Extract the [X, Y] coordinate from the center of the cell holding the provided text.  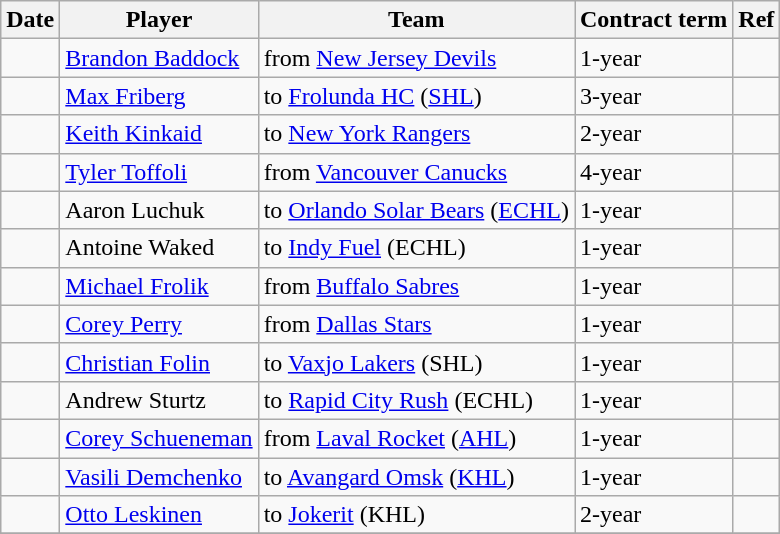
to Avangard Omsk (KHL) [416, 477]
from Laval Rocket (AHL) [416, 438]
Christian Folin [159, 362]
Player [159, 20]
to Indy Fuel (ECHL) [416, 248]
Ref [756, 20]
Contract term [653, 20]
Tyler Toffoli [159, 172]
to Frolunda HC (SHL) [416, 96]
Team [416, 20]
to Vaxjo Lakers (SHL) [416, 362]
Corey Perry [159, 324]
Michael Frolik [159, 286]
from Dallas Stars [416, 324]
Vasili Demchenko [159, 477]
Corey Schueneman [159, 438]
Keith Kinkaid [159, 134]
from New Jersey Devils [416, 58]
Aaron Luchuk [159, 210]
Antoine Waked [159, 248]
Max Friberg [159, 96]
Otto Leskinen [159, 515]
Brandon Baddock [159, 58]
4-year [653, 172]
from Buffalo Sabres [416, 286]
3-year [653, 96]
to Orlando Solar Bears (ECHL) [416, 210]
Andrew Sturtz [159, 400]
from Vancouver Canucks [416, 172]
to New York Rangers [416, 134]
to Jokerit (KHL) [416, 515]
Date [30, 20]
to Rapid City Rush (ECHL) [416, 400]
